Provide the [x, y] coordinate of the cell's center where the given text is located.  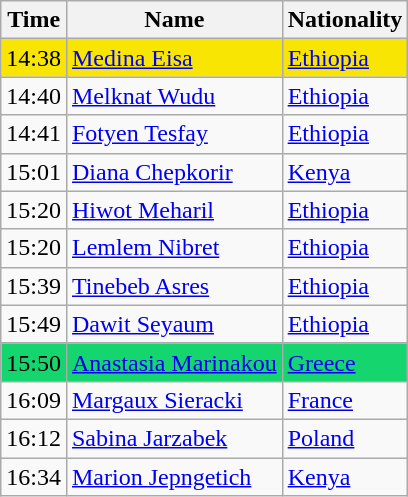
Melknat Wudu [174, 96]
Greece [345, 362]
Lemlem Nibret [174, 248]
15:01 [34, 172]
Tinebeb Asres [174, 286]
Sabina Jarzabek [174, 438]
Margaux Sieracki [174, 400]
Hiwot Meharil [174, 210]
16:34 [34, 477]
Dawit Seyaum [174, 324]
15:49 [34, 324]
Name [174, 20]
Medina Eisa [174, 58]
Time [34, 20]
14:38 [34, 58]
Fotyen Tesfay [174, 134]
France [345, 400]
15:39 [34, 286]
14:40 [34, 96]
Anastasia Marinakou [174, 362]
Marion Jepngetich [174, 477]
15:50 [34, 362]
Poland [345, 438]
Nationality [345, 20]
16:09 [34, 400]
14:41 [34, 134]
Diana Chepkorir [174, 172]
16:12 [34, 438]
